Find where the given text appears and provide that cell's center as [X, Y] coordinate. 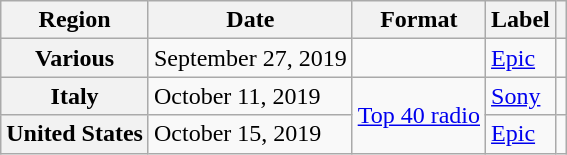
Format [418, 20]
October 15, 2019 [250, 134]
Sony [521, 96]
Various [75, 58]
Italy [75, 96]
October 11, 2019 [250, 96]
Region [75, 20]
September 27, 2019 [250, 58]
United States [75, 134]
Label [521, 20]
Date [250, 20]
Top 40 radio [418, 115]
